Find where the given text appears and provide that cell's center as [x, y] coordinate. 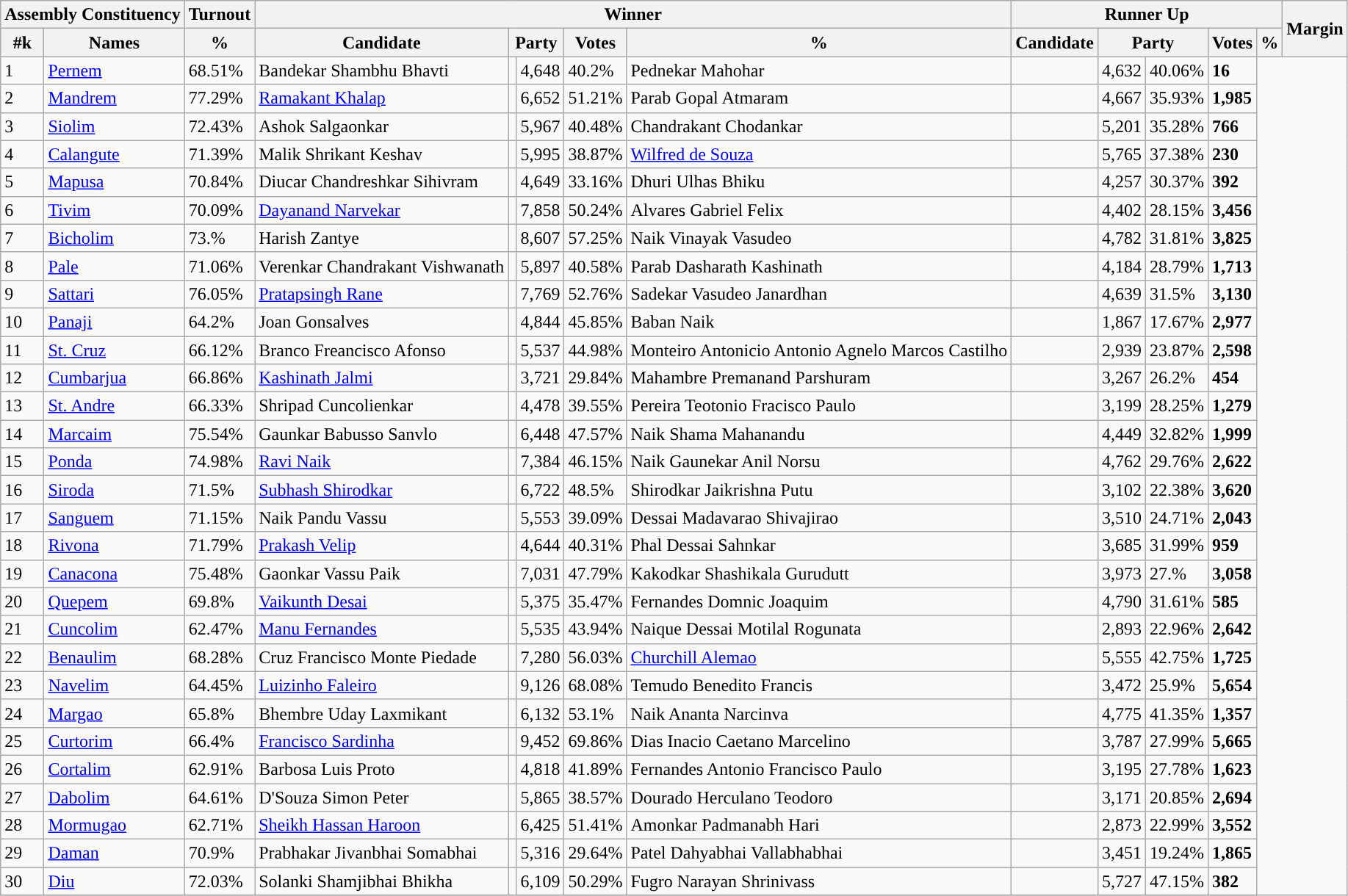
Cruz Francisco Monte Piedade [382, 657]
Marcaim [115, 434]
Dayanand Narvekar [382, 210]
3,787 [1121, 741]
Margin [1315, 29]
47.15% [1177, 881]
4,818 [541, 769]
77.29% [220, 98]
1,867 [1121, 322]
Naik Ananta Narcinva [819, 713]
Subhash Shirodkar [382, 490]
Margao [115, 713]
29 [22, 853]
2,694 [1233, 797]
69.8% [220, 601]
28 [22, 825]
4,775 [1121, 713]
25 [22, 741]
65.8% [220, 713]
4,644 [541, 546]
St. Andre [115, 406]
72.03% [220, 881]
64.2% [220, 322]
5,727 [1121, 881]
4,648 [541, 71]
66.86% [220, 378]
5,665 [1233, 741]
21 [22, 629]
28.79% [1177, 266]
5,553 [541, 518]
4,790 [1121, 601]
Naik Pandu Vassu [382, 518]
17 [22, 518]
33.16% [595, 182]
Cortalim [115, 769]
24 [22, 713]
Patel Dahyabhai Vallabhabhai [819, 853]
3,451 [1121, 853]
6,132 [541, 713]
1,999 [1233, 434]
48.5% [595, 490]
7,384 [541, 462]
1,357 [1233, 713]
9 [22, 294]
3,620 [1233, 490]
23 [22, 685]
Naik Gaunekar Anil Norsu [819, 462]
Baban Naik [819, 322]
64.45% [220, 685]
72.43% [220, 126]
4,639 [1121, 294]
1,713 [1233, 266]
Bicholim [115, 238]
40.58% [595, 266]
5,555 [1121, 657]
585 [1233, 601]
Naik Shama Mahanandu [819, 434]
27.78% [1177, 769]
Bandekar Shambhu Bhavti [382, 71]
51.21% [595, 98]
Runner Up [1147, 15]
6 [22, 210]
29.64% [595, 853]
D'Souza Simon Peter [382, 797]
Shirodkar Jaikrishna Putu [819, 490]
4,782 [1121, 238]
32.82% [1177, 434]
5,537 [541, 350]
Ravi Naik [382, 462]
Fernandes Antonio Francisco Paulo [819, 769]
41.89% [595, 769]
Pednekar Mahohar [819, 71]
6,425 [541, 825]
43.94% [595, 629]
71.5% [220, 490]
68.51% [220, 71]
22 [22, 657]
230 [1233, 154]
2,642 [1233, 629]
24.71% [1177, 518]
9,126 [541, 685]
Diucar Chandreshkar Sihivram [382, 182]
74.98% [220, 462]
38.57% [595, 797]
Malik Shrikant Keshav [382, 154]
Mahambre Premanand Parshuram [819, 378]
71.39% [220, 154]
Dias Inacio Caetano Marcelino [819, 741]
2,873 [1121, 825]
25.9% [1177, 685]
2 [22, 98]
Tivim [115, 210]
7,031 [541, 574]
Kakodkar Shashikala Gurudutt [819, 574]
Canacona [115, 574]
35.93% [1177, 98]
5,654 [1233, 685]
70.09% [220, 210]
5,865 [541, 797]
44.98% [595, 350]
Wilfred de Souza [819, 154]
Benaulim [115, 657]
Francisco Sardinha [382, 741]
6,448 [541, 434]
#k [22, 43]
71.15% [220, 518]
4,184 [1121, 266]
Parab Gopal Atmaram [819, 98]
3,102 [1121, 490]
50.24% [595, 210]
Amonkar Padmanabh Hari [819, 825]
39.55% [595, 406]
Ashok Salgaonkar [382, 126]
6,722 [541, 490]
3,199 [1121, 406]
3 [22, 126]
70.9% [220, 853]
2,977 [1233, 322]
Phal Dessai Sahnkar [819, 546]
Sadekar Vasudeo Janardhan [819, 294]
5,535 [541, 629]
35.28% [1177, 126]
29.84% [595, 378]
35.47% [595, 601]
66.33% [220, 406]
Prabhakar Jivanbhai Somabhai [382, 853]
40.31% [595, 546]
66.12% [220, 350]
3,685 [1121, 546]
71.06% [220, 266]
22.96% [1177, 629]
St. Cruz [115, 350]
68.28% [220, 657]
5,897 [541, 266]
47.57% [595, 434]
7,858 [541, 210]
Solanki Shamjibhai Bhikha [382, 881]
27.% [1177, 574]
69.86% [595, 741]
31.99% [1177, 546]
29.76% [1177, 462]
766 [1233, 126]
Chandrakant Chodankar [819, 126]
3,973 [1121, 574]
2,893 [1121, 629]
62.91% [220, 769]
4,762 [1121, 462]
382 [1233, 881]
4,844 [541, 322]
1,985 [1233, 98]
1 [22, 71]
Ramakant Khalap [382, 98]
5 [22, 182]
Rivona [115, 546]
Kashinath Jalmi [382, 378]
28.25% [1177, 406]
12 [22, 378]
Gaunkar Babusso Sanvlo [382, 434]
4,632 [1121, 71]
66.4% [220, 741]
Pratapsingh Rane [382, 294]
31.5% [1177, 294]
19 [22, 574]
6,109 [541, 881]
Mormugao [115, 825]
4,402 [1121, 210]
Barbosa Luis Proto [382, 769]
30.37% [1177, 182]
Temudo Benedito Francis [819, 685]
1,725 [1233, 657]
47.79% [595, 574]
50.29% [595, 881]
Sheikh Hassan Haroon [382, 825]
4,449 [1121, 434]
62.71% [220, 825]
3,510 [1121, 518]
37.38% [1177, 154]
57.25% [595, 238]
4,667 [1121, 98]
Dabolim [115, 797]
5,967 [541, 126]
4,257 [1121, 182]
75.54% [220, 434]
53.1% [595, 713]
10 [22, 322]
45.85% [595, 322]
Cuncolim [115, 629]
1,279 [1233, 406]
Parab Dasharath Kashinath [819, 266]
7,769 [541, 294]
17.67% [1177, 322]
31.81% [1177, 238]
1,623 [1233, 769]
454 [1233, 378]
Churchill Alemao [819, 657]
Harish Zantye [382, 238]
Verenkar Chandrakant Vishwanath [382, 266]
27.99% [1177, 741]
Monteiro Antonicio Antonio Agnelo Marcos Castilho [819, 350]
40.48% [595, 126]
Naique Dessai Motilal Rogunata [819, 629]
8,607 [541, 238]
Pernem [115, 71]
Siroda [115, 490]
46.15% [595, 462]
8 [22, 266]
Winner [633, 15]
22.99% [1177, 825]
Dourado Herculano Teodoro [819, 797]
26.2% [1177, 378]
28.15% [1177, 210]
Dhuri Ulhas Bhiku [819, 182]
3,472 [1121, 685]
4,649 [541, 182]
2,622 [1233, 462]
73.% [220, 238]
Prakash Velip [382, 546]
Diu [115, 881]
392 [1233, 182]
3,171 [1121, 797]
1,865 [1233, 853]
Manu Fernandes [382, 629]
Dessai Madavarao Shivajirao [819, 518]
71.79% [220, 546]
40.06% [1177, 71]
23.87% [1177, 350]
Naik Vinayak Vasudeo [819, 238]
4 [22, 154]
Mandrem [115, 98]
18 [22, 546]
Shripad Cuncolienkar [382, 406]
3,267 [1121, 378]
76.05% [220, 294]
38.87% [595, 154]
26 [22, 769]
39.09% [595, 518]
20.85% [1177, 797]
68.08% [595, 685]
3,195 [1121, 769]
22.38% [1177, 490]
27 [22, 797]
11 [22, 350]
5,765 [1121, 154]
Joan Gonsalves [382, 322]
Bhembre Uday Laxmikant [382, 713]
2,043 [1233, 518]
15 [22, 462]
3,130 [1233, 294]
9,452 [541, 741]
Quepem [115, 601]
Ponda [115, 462]
2,598 [1233, 350]
31.61% [1177, 601]
5,201 [1121, 126]
Calangute [115, 154]
75.48% [220, 574]
64.61% [220, 797]
6,652 [541, 98]
Mapusa [115, 182]
Branco Freancisco Afonso [382, 350]
13 [22, 406]
52.76% [595, 294]
3,721 [541, 378]
Pereira Teotonio Fracisco Paulo [819, 406]
Alvares Gabriel Felix [819, 210]
Pale [115, 266]
3,058 [1233, 574]
Vaikunth Desai [382, 601]
Sanguem [115, 518]
14 [22, 434]
3,825 [1233, 238]
Navelim [115, 685]
4,478 [541, 406]
Assembly Constituency [93, 15]
40.2% [595, 71]
3,552 [1233, 825]
41.35% [1177, 713]
Panaji [115, 322]
51.41% [595, 825]
Fugro Narayan Shrinivass [819, 881]
62.47% [220, 629]
7 [22, 238]
Gaonkar Vassu Paik [382, 574]
2,939 [1121, 350]
20 [22, 601]
5,316 [541, 853]
Turnout [220, 15]
Cumbarjua [115, 378]
70.84% [220, 182]
30 [22, 881]
Sattari [115, 294]
5,375 [541, 601]
56.03% [595, 657]
Luizinho Faleiro [382, 685]
5,995 [541, 154]
Siolim [115, 126]
Names [115, 43]
Curtorim [115, 741]
3,456 [1233, 210]
42.75% [1177, 657]
959 [1233, 546]
19.24% [1177, 853]
Daman [115, 853]
7,280 [541, 657]
Fernandes Domnic Joaquim [819, 601]
